Detect which cell encompasses the target text, then output its (X, Y) center coordinate. 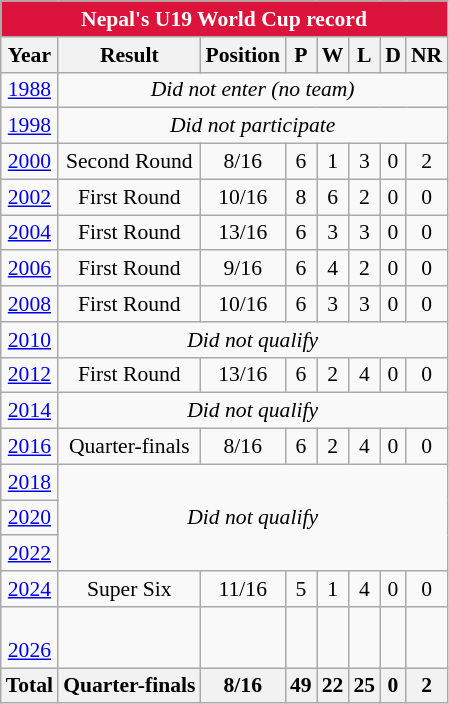
1988 (30, 90)
2016 (30, 447)
2012 (30, 375)
2022 (30, 554)
NR (426, 55)
25 (364, 686)
22 (333, 686)
2026 (30, 638)
9/16 (243, 269)
2024 (30, 589)
Nepal's U19 World Cup record (224, 19)
2020 (30, 518)
2014 (30, 411)
2006 (30, 269)
2004 (30, 233)
Total (30, 686)
D (393, 55)
Year (30, 55)
L (364, 55)
2010 (30, 340)
P (301, 55)
49 (301, 686)
2000 (30, 162)
8 (301, 197)
2018 (30, 482)
Position (243, 55)
5 (301, 589)
Super Six (129, 589)
2008 (30, 304)
11/16 (243, 589)
2002 (30, 197)
W (333, 55)
Result (129, 55)
Second Round (129, 162)
Did not participate (252, 126)
1998 (30, 126)
Did not enter (no team) (252, 90)
